Extract the (x, y) coordinate from the center of the cell holding the provided text.  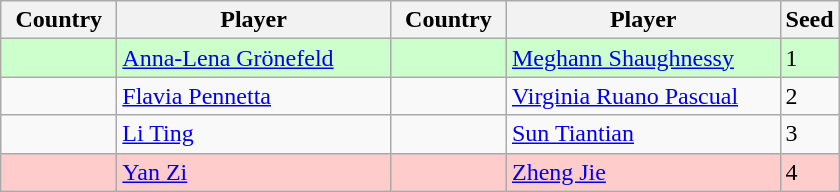
Flavia Pennetta (254, 96)
1 (810, 58)
Li Ting (254, 134)
4 (810, 172)
3 (810, 134)
Meghann Shaughnessy (643, 58)
Seed (810, 20)
Virginia Ruano Pascual (643, 96)
Zheng Jie (643, 172)
Sun Tiantian (643, 134)
Anna-Lena Grönefeld (254, 58)
2 (810, 96)
Yan Zi (254, 172)
